Capture the cell that displays the provided text and extract its [x, y] central coordinate. 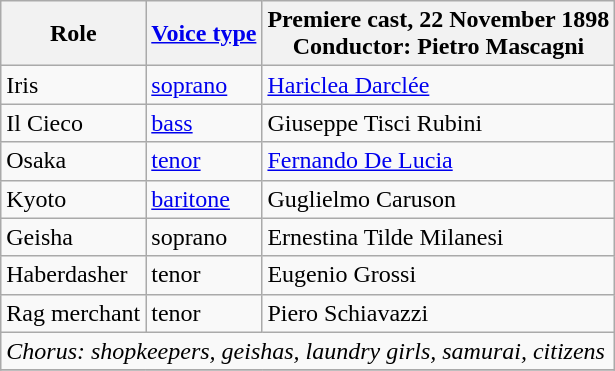
Eugenio Grossi [438, 275]
Ernestina Tilde Milanesi [438, 237]
Role [74, 34]
Il Cieco [74, 123]
Premiere cast, 22 November 1898Conductor: Pietro Mascagni [438, 34]
Osaka [74, 161]
Rag merchant [74, 313]
Voice type [204, 34]
Haberdasher [74, 275]
Guglielmo Caruson [438, 199]
Geisha [74, 237]
Piero Schiavazzi [438, 313]
Fernando De Lucia [438, 161]
baritone [204, 199]
Hariclea Darclée [438, 85]
bass [204, 123]
Iris [74, 85]
Giuseppe Tisci Rubini [438, 123]
Kyoto [74, 199]
Chorus: shopkeepers, geishas, laundry girls, samurai, citizens [308, 351]
